Return the (X, Y) coordinate for the center point of the cell that contains the specified text.  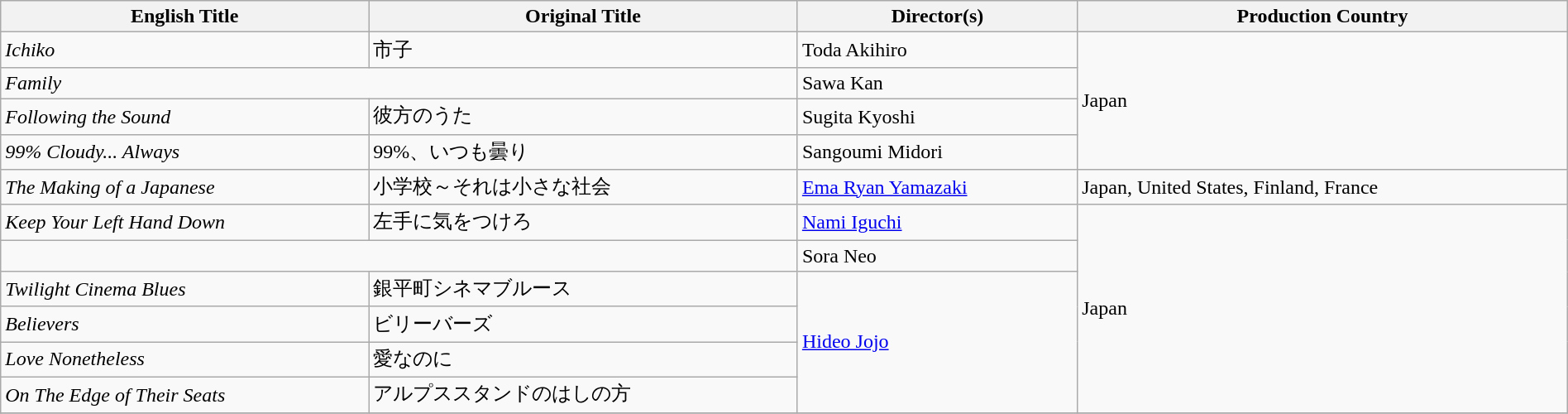
Sawa Kan (937, 83)
Sora Neo (937, 256)
彼方のうた (584, 116)
Nami Iguchi (937, 222)
アルプススタンドのはしの方 (584, 394)
English Title (185, 17)
Production Country (1323, 17)
Keep Your Left Hand Down (185, 222)
Twilight Cinema Blues (185, 290)
Ichiko (185, 50)
左手に気をつけろ (584, 222)
Original Title (584, 17)
Love Nonetheless (185, 359)
Hideo Jojo (937, 342)
Toda Akihiro (937, 50)
Believers (185, 325)
市子 (584, 50)
小学校～それは小さな社会 (584, 187)
Family (399, 83)
Ema Ryan Yamazaki (937, 187)
ビリーバーズ (584, 325)
Following the Sound (185, 116)
Sugita Kyoshi (937, 116)
99% Cloudy... Always (185, 152)
The Making of a Japanese (185, 187)
銀平町シネマブルース (584, 290)
Sangoumi Midori (937, 152)
99%、いつも曇り (584, 152)
On The Edge of Their Seats (185, 394)
Japan, United States, Finland, France (1323, 187)
Director(s) (937, 17)
愛なのに (584, 359)
